Find where the given text appears and provide that cell's center as (x, y) coordinate. 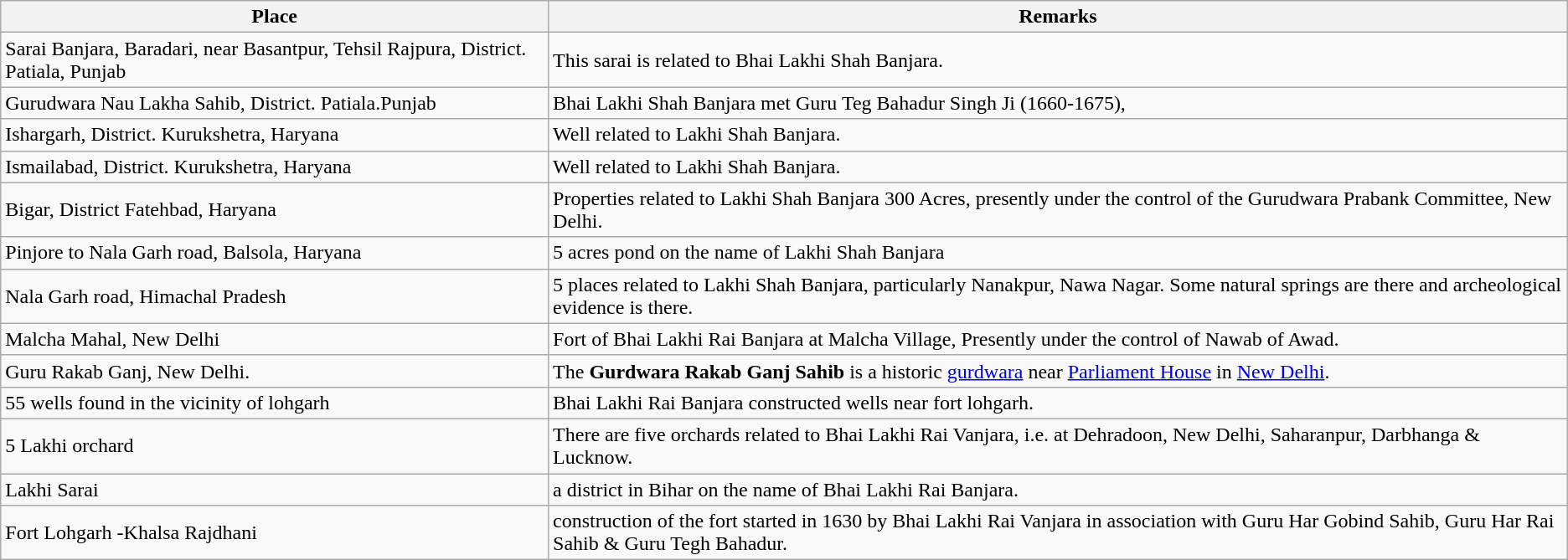
construction of the fort started in 1630 by Bhai Lakhi Rai Vanjara in association with Guru Har Gobind Sahib, Guru Har Rai Sahib & Guru Tegh Bahadur. (1059, 532)
Fort Lohgarh -Khalsa Rajdhani (275, 532)
Sarai Banjara, Baradari, near Basantpur, Tehsil Rajpura, District. Patiala, Punjab (275, 60)
a district in Bihar on the name of Bhai Lakhi Rai Banjara. (1059, 490)
Malcha Mahal, New Delhi (275, 339)
Bhai Lakhi Shah Banjara met Guru Teg Bahadur Singh Ji (1660-1675), (1059, 103)
55 wells found in the vicinity of lohgarh (275, 403)
Guru Rakab Ganj, New Delhi. (275, 371)
Fort of Bhai Lakhi Rai Banjara at Malcha Village, Presently under the control of Nawab of Awad. (1059, 339)
5 acres pond on the name of Lakhi Shah Banjara (1059, 253)
The Gurdwara Rakab Ganj Sahib is a historic gurdwara near Parliament House in New Delhi. (1059, 371)
Remarks (1059, 17)
Place (275, 17)
Pinjore to Nala Garh road, Balsola, Haryana (275, 253)
There are five orchards related to Bhai Lakhi Rai Vanjara, i.e. at Dehradoon, New Delhi, Saharanpur, Darbhanga & Lucknow. (1059, 445)
Ishargarh, District. Kurukshetra, Haryana (275, 135)
Bigar, District Fatehbad, Haryana (275, 209)
This sarai is related to Bhai Lakhi Shah Banjara. (1059, 60)
Nala Garh road, Himachal Pradesh (275, 296)
Ismailabad, District. Kurukshetra, Haryana (275, 167)
5 places related to Lakhi Shah Banjara, particularly Nanakpur, Nawa Nagar. Some natural springs are there and archeological evidence is there. (1059, 296)
Gurudwara Nau Lakha Sahib, District. Patiala.Punjab (275, 103)
5 Lakhi orchard (275, 445)
Bhai Lakhi Rai Banjara constructed wells near fort lohgarh. (1059, 403)
Lakhi Sarai (275, 490)
Properties related to Lakhi Shah Banjara 300 Acres, presently under the control of the Gurudwara Prabank Committee, New Delhi. (1059, 209)
